Detect which cell encompasses the target text, then output its (x, y) center coordinate. 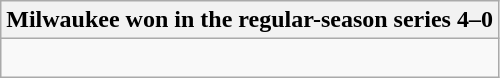
Milwaukee won in the regular-season series 4–0 (250, 20)
